Extract the (X, Y) coordinate from the center of the cell holding the provided text.  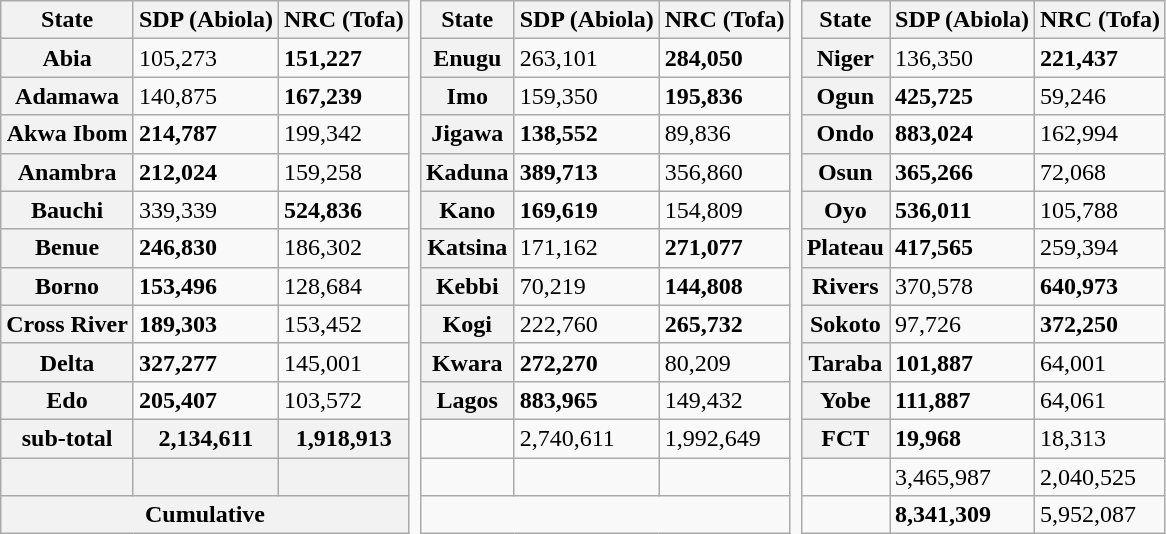
171,162 (586, 248)
Yobe (845, 400)
199,342 (344, 134)
sub-total (68, 438)
2,740,611 (586, 438)
284,050 (724, 58)
221,437 (1100, 58)
272,270 (586, 362)
Kano (467, 210)
524,836 (344, 210)
222,760 (586, 324)
Cross River (68, 324)
271,077 (724, 248)
Imo (467, 96)
Delta (68, 362)
101,887 (962, 362)
105,788 (1100, 210)
263,101 (586, 58)
140,875 (206, 96)
1,992,649 (724, 438)
97,726 (962, 324)
389,713 (586, 172)
Niger (845, 58)
162,994 (1100, 134)
Rivers (845, 286)
Osun (845, 172)
265,732 (724, 324)
Adamawa (68, 96)
Borno (68, 286)
Oyo (845, 210)
Plateau (845, 248)
327,277 (206, 362)
19,968 (962, 438)
64,061 (1100, 400)
186,302 (344, 248)
Taraba (845, 362)
103,572 (344, 400)
425,725 (962, 96)
144,808 (724, 286)
640,973 (1100, 286)
153,452 (344, 324)
80,209 (724, 362)
Bauchi (68, 210)
Akwa Ibom (68, 134)
72,068 (1100, 172)
105,273 (206, 58)
59,246 (1100, 96)
18,313 (1100, 438)
212,024 (206, 172)
1,918,913 (344, 438)
Kwara (467, 362)
205,407 (206, 400)
151,227 (344, 58)
Anambra (68, 172)
189,303 (206, 324)
Kebbi (467, 286)
883,024 (962, 134)
259,394 (1100, 248)
169,619 (586, 210)
153,496 (206, 286)
FCT (845, 438)
Sokoto (845, 324)
136,350 (962, 58)
536,011 (962, 210)
149,432 (724, 400)
138,552 (586, 134)
89,836 (724, 134)
Kaduna (467, 172)
365,266 (962, 172)
417,565 (962, 248)
Enugu (467, 58)
5,952,087 (1100, 515)
145,001 (344, 362)
Katsina (467, 248)
3,465,987 (962, 477)
Abia (68, 58)
372,250 (1100, 324)
370,578 (962, 286)
195,836 (724, 96)
Ondo (845, 134)
70,219 (586, 286)
167,239 (344, 96)
Kogi (467, 324)
339,339 (206, 210)
Benue (68, 248)
2,134,611 (206, 438)
883,965 (586, 400)
2,040,525 (1100, 477)
111,887 (962, 400)
356,860 (724, 172)
246,830 (206, 248)
154,809 (724, 210)
128,684 (344, 286)
Ogun (845, 96)
64,001 (1100, 362)
Lagos (467, 400)
Edo (68, 400)
8,341,309 (962, 515)
159,258 (344, 172)
214,787 (206, 134)
Cumulative (206, 515)
Jigawa (467, 134)
159,350 (586, 96)
